Output the [x, y] coordinate of the center of the cell containing the given text.  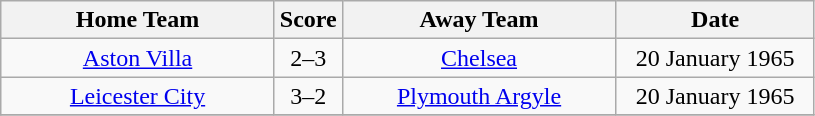
Plymouth Argyle [479, 96]
Date [716, 20]
Leicester City [138, 96]
2–3 [308, 58]
Score [308, 20]
Aston Villa [138, 58]
Home Team [138, 20]
Chelsea [479, 58]
Away Team [479, 20]
3–2 [308, 96]
